Capture the cell that displays the provided text and extract its (X, Y) central coordinate. 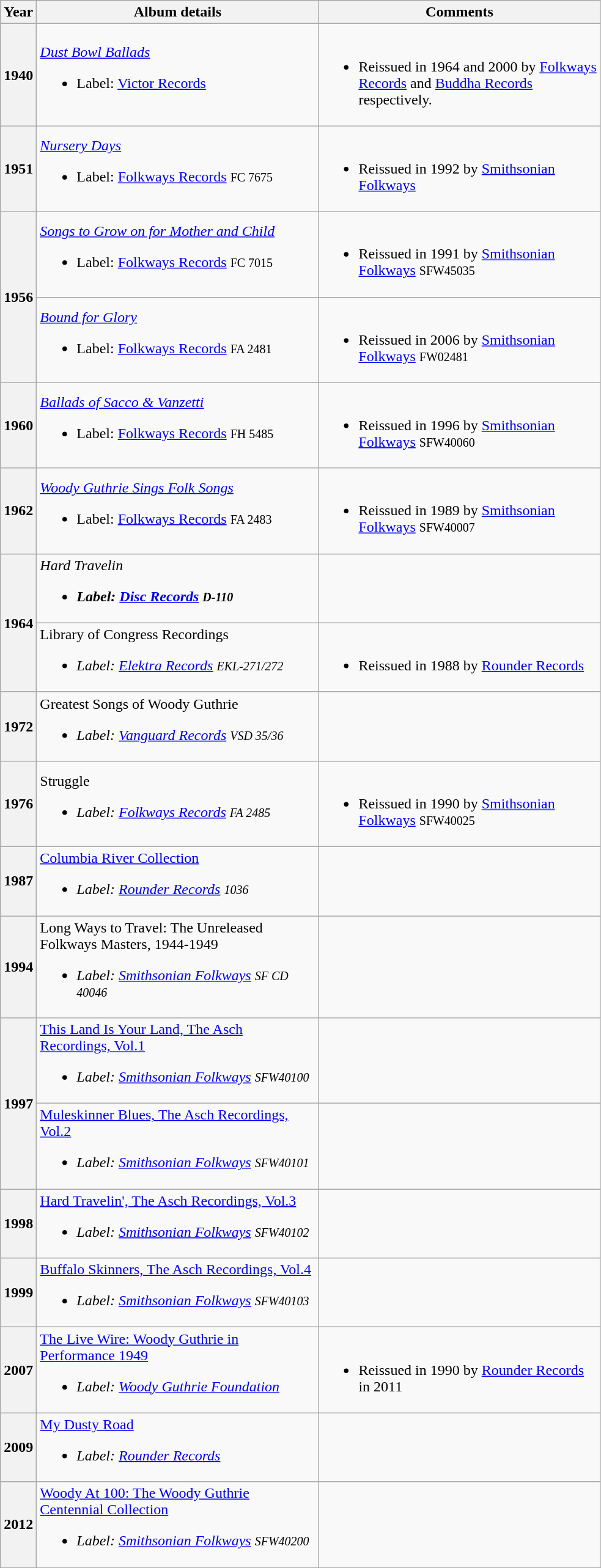
Reissued in 1992 by Smithsonian Folkways (460, 169)
Struggle Label: Folkways Records FA 2485 (177, 804)
Nursery Days Label: Folkways Records FC 7675 (177, 169)
Reissued in 1991 by Smithsonian Folkways SFW45035 (460, 254)
1962 (18, 511)
Hard Travelin', The Asch Recordings, Vol.3 Label: Smithsonian Folkways SFW40102 (177, 1223)
1964 (18, 623)
1997 (18, 1104)
Reissued in 1990 by Rounder Records in 2011 (460, 1370)
Bound for Glory Label: Folkways Records FA 2481 (177, 340)
Year (18, 12)
Woody At 100: The Woody Guthrie Centennial Collection Label: Smithsonian Folkways SFW40200 (177, 1525)
Comments (460, 12)
This Land Is Your Land, The Asch Recordings, Vol.1 Label: Smithsonian Folkways SFW40100 (177, 1061)
1956 (18, 297)
1999 (18, 1293)
1994 (18, 967)
1976 (18, 804)
Long Ways to Travel: The Unreleased Folkways Masters, 1944-1949 Label: Smithsonian Folkways SF CD 40046 (177, 967)
Reissued in 1964 and 2000 by Folkways Records and Buddha Records respectively. (460, 75)
Hard TravelinLabel: Disc Records D-110 (177, 588)
Ballads of Sacco & Vanzetti Label: Folkways Records FH 5485 (177, 425)
Reissued in 1996 by Smithsonian Folkways SFW40060 (460, 425)
2012 (18, 1525)
1972 (18, 726)
Buffalo Skinners, The Asch Recordings, Vol.4 Label: Smithsonian Folkways SFW40103 (177, 1293)
Album details (177, 12)
1987 (18, 881)
Muleskinner Blues, The Asch Recordings, Vol.2 Label: Smithsonian Folkways SFW40101 (177, 1146)
My Dusty Road Label: Rounder Records (177, 1447)
Reissued in 1990 by Smithsonian Folkways SFW40025 (460, 804)
Library of Congress RecordingsLabel: Elektra Records EKL-271/272 (177, 658)
Columbia River Collection Label: Rounder Records 1036 (177, 881)
1960 (18, 425)
Greatest Songs of Woody Guthrie Label: Vanguard Records VSD 35/36 (177, 726)
1940 (18, 75)
Songs to Grow on for Mother and Child Label: Folkways Records FC 7015 (177, 254)
Reissued in 1988 by Rounder Records (460, 658)
Woody Guthrie Sings Folk SongsLabel: Folkways Records FA 2483 (177, 511)
1998 (18, 1223)
1951 (18, 169)
The Live Wire: Woody Guthrie in Performance 1949 Label: Woody Guthrie Foundation (177, 1370)
Reissued in 1989 by Smithsonian Folkways SFW40007 (460, 511)
2007 (18, 1370)
Reissued in 2006 by Smithsonian Folkways FW02481 (460, 340)
2009 (18, 1447)
Dust Bowl Ballads Label: Victor Records (177, 75)
